Search for the cell housing the specified text and yield its (x, y) center coordinate. 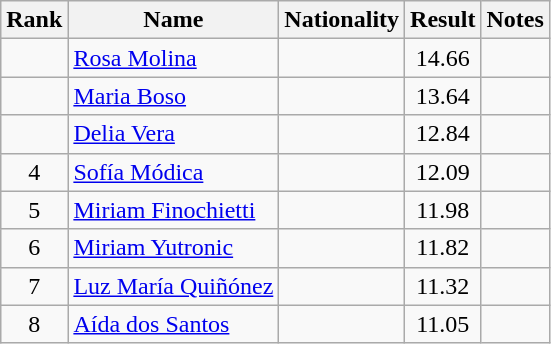
Sofía Módica (174, 172)
Luz María Quiñónez (174, 286)
Delia Vera (174, 134)
Aída dos Santos (174, 324)
Result (443, 20)
11.05 (443, 324)
Rank (34, 20)
11.82 (443, 248)
Notes (515, 20)
4 (34, 172)
Maria Boso (174, 96)
11.98 (443, 210)
Name (174, 20)
13.64 (443, 96)
12.09 (443, 172)
8 (34, 324)
Nationality (342, 20)
11.32 (443, 286)
14.66 (443, 58)
Miriam Finochietti (174, 210)
7 (34, 286)
Rosa Molina (174, 58)
Miriam Yutronic (174, 248)
5 (34, 210)
12.84 (443, 134)
6 (34, 248)
